Return the (x, y) coordinate for the center point of the cell that contains the specified text.  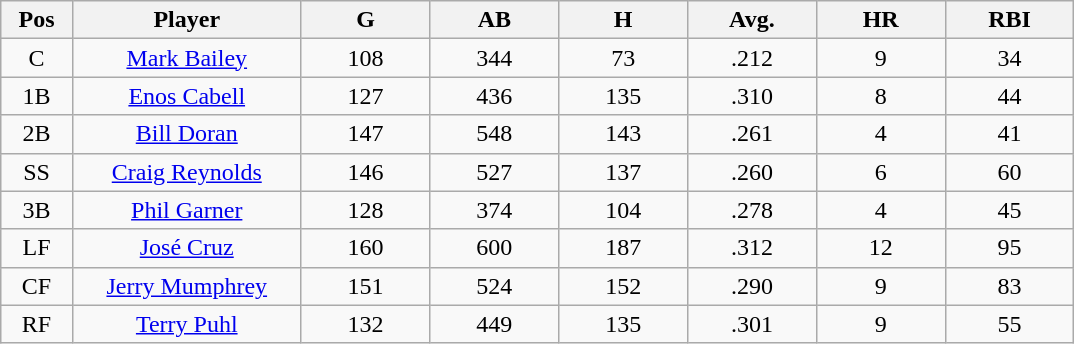
34 (1010, 58)
160 (366, 248)
449 (494, 324)
600 (494, 248)
Jerry Mumphrey (186, 286)
Avg. (752, 20)
Player (186, 20)
137 (624, 172)
José Cruz (186, 248)
.312 (752, 248)
527 (494, 172)
374 (494, 210)
55 (1010, 324)
41 (1010, 134)
143 (624, 134)
128 (366, 210)
Enos Cabell (186, 96)
147 (366, 134)
C (37, 58)
3B (37, 210)
LF (37, 248)
8 (880, 96)
187 (624, 248)
.310 (752, 96)
.261 (752, 134)
HR (880, 20)
436 (494, 96)
.212 (752, 58)
.260 (752, 172)
Pos (37, 20)
AB (494, 20)
104 (624, 210)
45 (1010, 210)
Phil Garner (186, 210)
Bill Doran (186, 134)
95 (1010, 248)
.278 (752, 210)
146 (366, 172)
RBI (1010, 20)
524 (494, 286)
152 (624, 286)
G (366, 20)
.301 (752, 324)
548 (494, 134)
H (624, 20)
6 (880, 172)
73 (624, 58)
60 (1010, 172)
344 (494, 58)
1B (37, 96)
108 (366, 58)
Mark Bailey (186, 58)
83 (1010, 286)
SS (37, 172)
151 (366, 286)
127 (366, 96)
RF (37, 324)
12 (880, 248)
CF (37, 286)
2B (37, 134)
Terry Puhl (186, 324)
.290 (752, 286)
132 (366, 324)
44 (1010, 96)
Craig Reynolds (186, 172)
